Pinpoint the cell where the given text exists, returning its (X, Y) midpoint coordinate. 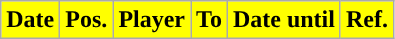
To (210, 20)
Date until (284, 20)
Pos. (86, 20)
Player (152, 20)
Ref. (366, 20)
Date (30, 20)
